Find where the given text appears and provide that cell's center as [X, Y] coordinate. 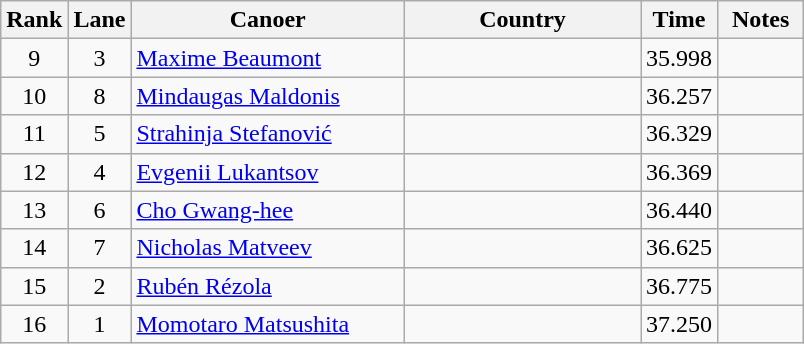
35.998 [680, 58]
36.440 [680, 210]
8 [100, 96]
4 [100, 172]
37.250 [680, 324]
Momotaro Matsushita [268, 324]
12 [34, 172]
1 [100, 324]
Strahinja Stefanović [268, 134]
14 [34, 248]
Rubén Rézola [268, 286]
Cho Gwang-hee [268, 210]
10 [34, 96]
Maxime Beaumont [268, 58]
16 [34, 324]
36.369 [680, 172]
36.625 [680, 248]
9 [34, 58]
11 [34, 134]
13 [34, 210]
Time [680, 20]
Country [522, 20]
36.775 [680, 286]
6 [100, 210]
36.329 [680, 134]
Evgenii Lukantsov [268, 172]
15 [34, 286]
2 [100, 286]
Notes [761, 20]
3 [100, 58]
Rank [34, 20]
Canoer [268, 20]
Mindaugas Maldonis [268, 96]
Lane [100, 20]
36.257 [680, 96]
5 [100, 134]
Nicholas Matveev [268, 248]
7 [100, 248]
